Find where the given text appears and provide that cell's center as (x, y) coordinate. 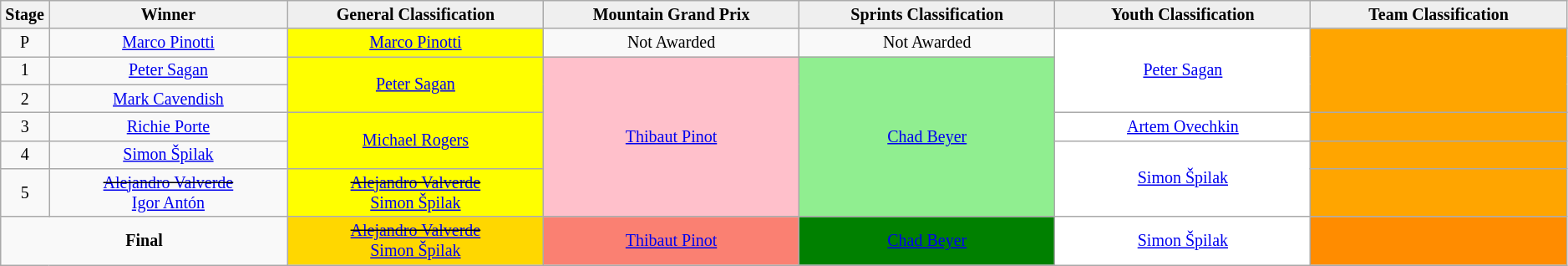
1 (25, 70)
Mark Cavendish (169, 99)
P (25, 43)
Youth Classification (1183, 15)
Sprints Classification (927, 15)
Artem Ovechkin (1183, 127)
Richie Porte (169, 127)
2 (25, 99)
Michael Rogers (415, 141)
Team Classification (1439, 15)
Stage (25, 15)
5 (25, 192)
Final (145, 241)
General Classification (415, 15)
Mountain Grand Prix (671, 15)
Alejandro ValverdeIgor Antón (169, 192)
4 (25, 154)
3 (25, 127)
Winner (169, 15)
